Output the (x, y) coordinate of the center of the cell containing the given text.  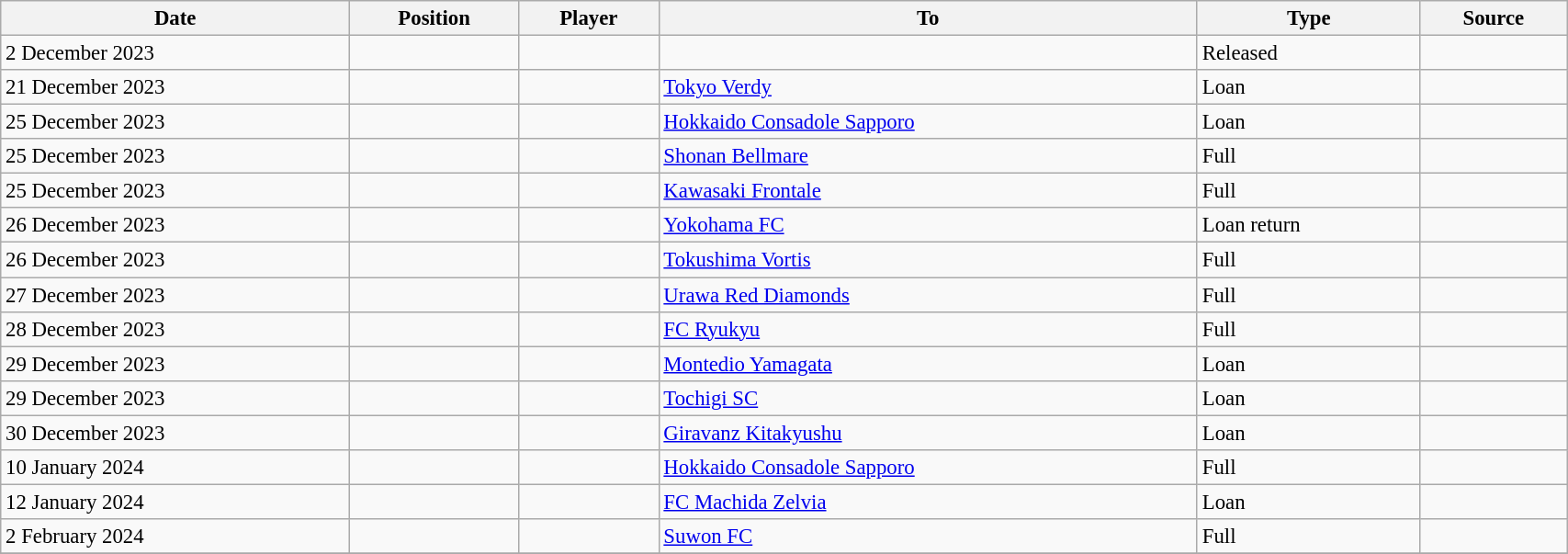
Shonan Bellmare (928, 156)
21 December 2023 (175, 87)
To (928, 18)
28 December 2023 (175, 329)
Giravanz Kitakyushu (928, 433)
Loan return (1308, 225)
Kawasaki Frontale (928, 191)
27 December 2023 (175, 295)
Urawa Red Diamonds (928, 295)
Type (1308, 18)
30 December 2023 (175, 433)
10 January 2024 (175, 468)
Tochigi SC (928, 398)
Source (1494, 18)
Position (434, 18)
Player (590, 18)
Suwon FC (928, 537)
Yokohama FC (928, 225)
Released (1308, 53)
FC Machida Zelvia (928, 502)
Montedio Yamagata (928, 364)
12 January 2024 (175, 502)
Tokushima Vortis (928, 260)
Date (175, 18)
2 February 2024 (175, 537)
2 December 2023 (175, 53)
Tokyo Verdy (928, 87)
FC Ryukyu (928, 329)
